Extract the [x, y] coordinate from the center of the cell holding the provided text.  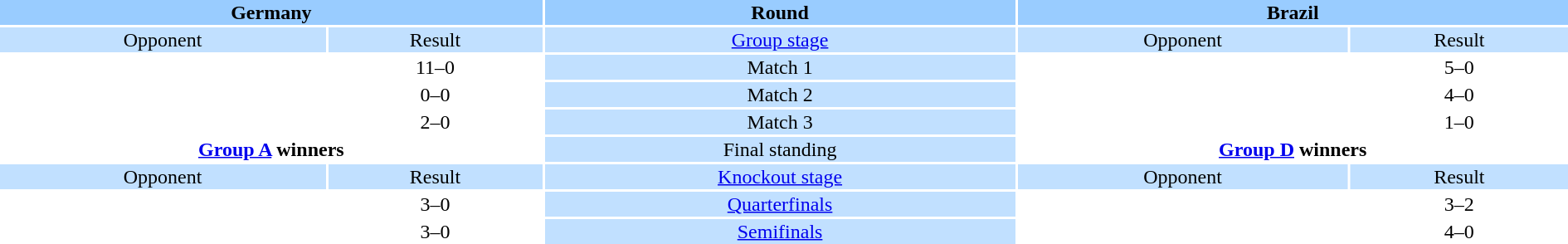
Germany [271, 12]
Final standing [780, 149]
1–0 [1459, 122]
Match 2 [780, 95]
Quarterfinals [780, 204]
3–2 [1459, 204]
Knockout stage [780, 177]
11–0 [435, 67]
Brazil [1293, 12]
5–0 [1459, 67]
0–0 [435, 95]
Group A winners [271, 149]
Group D winners [1293, 149]
Round [780, 12]
Semifinals [780, 232]
Group stage [780, 40]
Match 1 [780, 67]
2–0 [435, 122]
Match 3 [780, 122]
